Return (X, Y) of the center of cell containing provided text 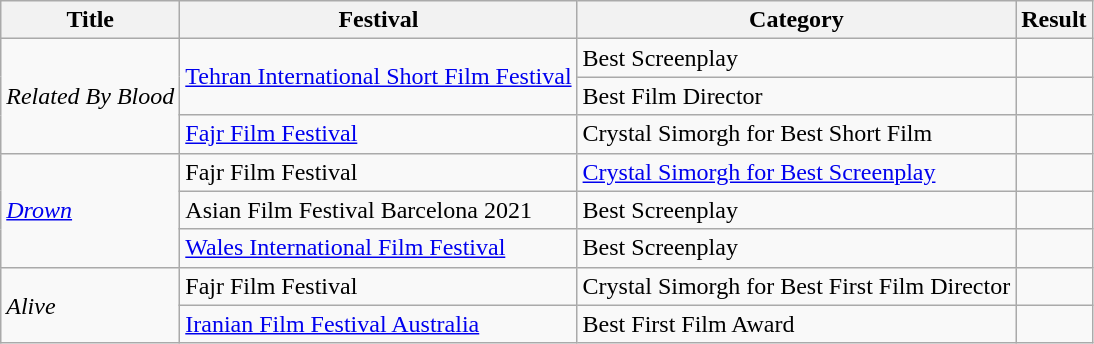
Related By Blood (90, 96)
Title (90, 20)
Festival (378, 20)
Iranian Film Festival Australia (378, 324)
Best Film Director (796, 96)
Asian Film Festival Barcelona 2021 (378, 210)
Crystal Simorgh for Best Screenplay (796, 172)
Category (796, 20)
Best First Film Award (796, 324)
Tehran International Short Film Festival (378, 77)
Result (1054, 20)
Crystal Simorgh for Best Short Film (796, 134)
Wales International Film Festival (378, 248)
Drown (90, 210)
Crystal Simorgh for Best First Film Director (796, 286)
Alive (90, 305)
